Find where the given text appears and provide that cell's center as (X, Y) coordinate. 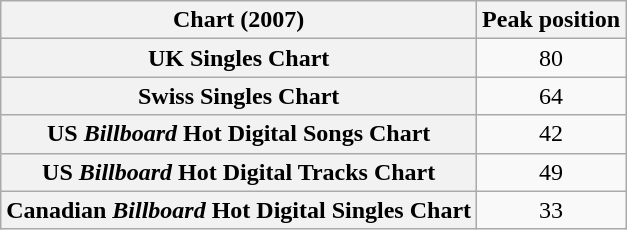
64 (552, 96)
Swiss Singles Chart (239, 96)
80 (552, 58)
US Billboard Hot Digital Songs Chart (239, 134)
33 (552, 210)
Peak position (552, 20)
Canadian Billboard Hot Digital Singles Chart (239, 210)
UK Singles Chart (239, 58)
49 (552, 172)
Chart (2007) (239, 20)
US Billboard Hot Digital Tracks Chart (239, 172)
42 (552, 134)
